Locate the cell with the specified text and output its [x, y] center coordinate. 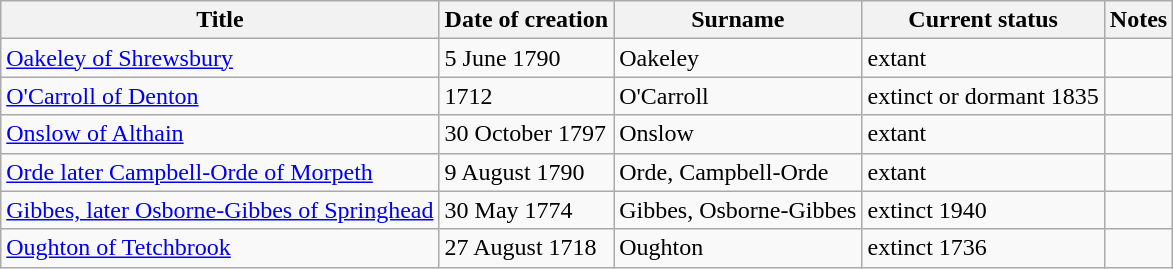
O'Carroll [738, 96]
Title [220, 20]
O'Carroll of Denton [220, 96]
Date of creation [526, 20]
extinct 1940 [983, 210]
30 October 1797 [526, 134]
Surname [738, 20]
Gibbes, later Osborne-Gibbes of Springhead [220, 210]
Notes [1138, 20]
extinct or dormant 1835 [983, 96]
Oughton of Tetchbrook [220, 248]
Gibbes, Osborne-Gibbes [738, 210]
Onslow of Althain [220, 134]
Oakeley of Shrewsbury [220, 58]
Oughton [738, 248]
Orde later Campbell-Orde of Morpeth [220, 172]
Oakeley [738, 58]
27 August 1718 [526, 248]
Onslow [738, 134]
30 May 1774 [526, 210]
1712 [526, 96]
9 August 1790 [526, 172]
extinct 1736 [983, 248]
Orde, Campbell-Orde [738, 172]
5 June 1790 [526, 58]
Current status [983, 20]
